Return the (X, Y) coordinate for the center point of the cell that contains the specified text.  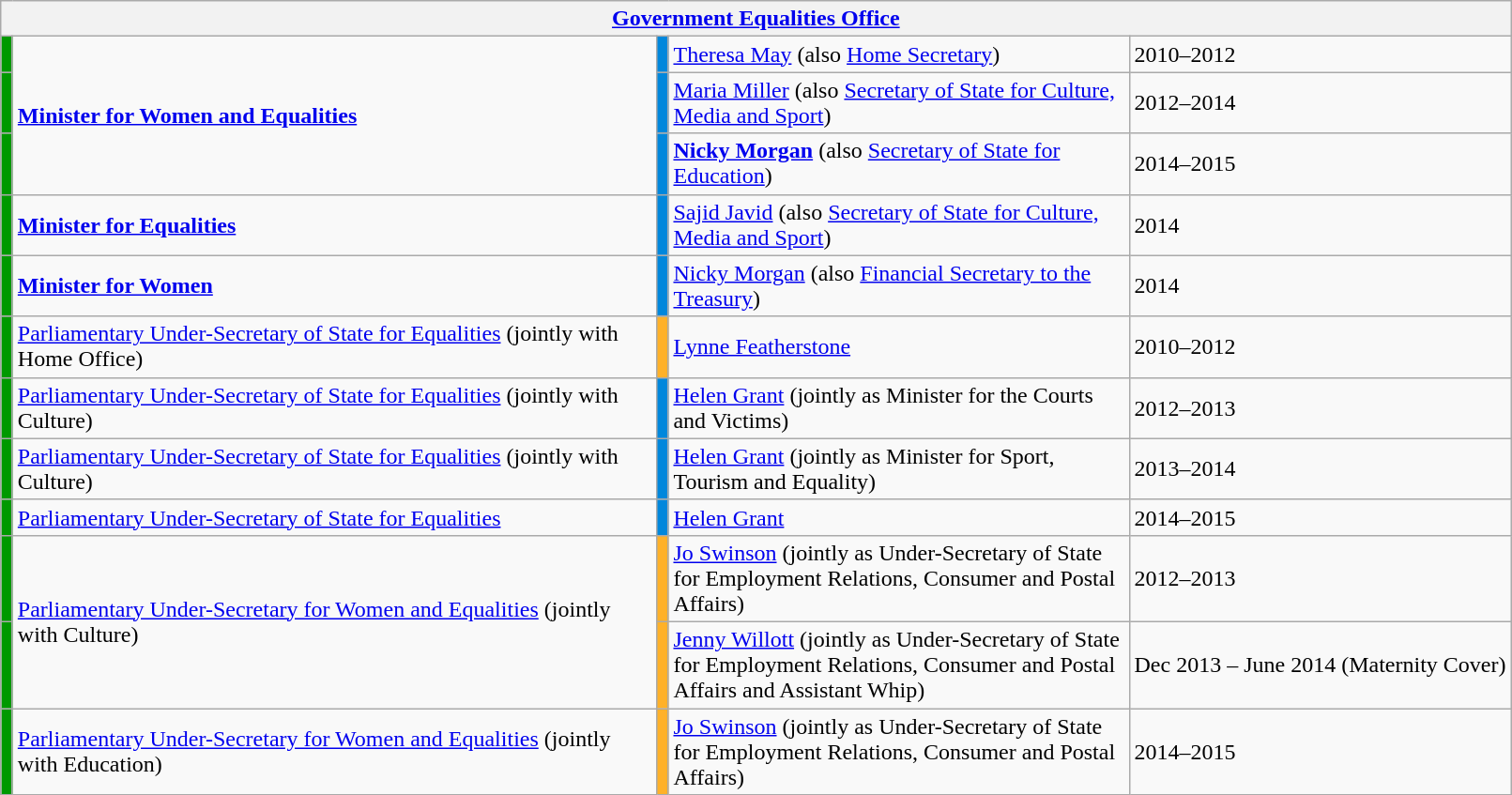
Parliamentary Under-Secretary of State for Equalities (jointly with Home Office) (334, 347)
Nicky Morgan (also Secretary of State for Education) (899, 163)
Maria Miller (also Secretary of State for Culture, Media and Sport) (899, 103)
Jenny Willott (jointly as Under-Secretary of State for Employment Relations, Consumer and Postal Affairs and Assistant Whip) (899, 665)
Helen Grant (899, 517)
Parliamentary Under-Secretary for Women and Equalities (jointly with Education) (334, 751)
Dec 2013 – June 2014 (Maternity Cover) (1320, 665)
Helen Grant (jointly as Minister for the Courts and Victims) (899, 407)
Parliamentary Under-Secretary of State for Equalities (334, 517)
Parliamentary Under-Secretary for Women and Equalities (jointly with Culture) (334, 621)
Sajid Javid (also Secretary of State for Culture, Media and Sport) (899, 225)
Theresa May (also Home Secretary) (899, 54)
Nicky Morgan (also Financial Secretary to the Treasury) (899, 285)
Minister for Women and Equalities (334, 115)
2012–2014 (1320, 103)
Helen Grant (jointly as Minister for Sport, Tourism and Equality) (899, 469)
2013–2014 (1320, 469)
Minister for Women (334, 285)
Government Equalities Office (756, 19)
Minister for Equalities (334, 225)
Lynne Featherstone (899, 347)
